For the text-containing cell, return its midpoint in (x, y) coordinate format. 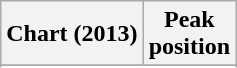
Peakposition (189, 34)
Chart (2013) (72, 34)
